Identify which cell holds the provided text, then report its [X, Y] central coordinate. 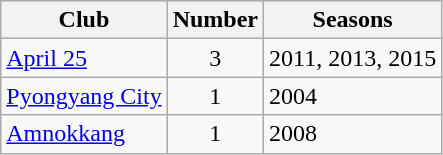
April 25 [84, 58]
Club [84, 20]
Amnokkang [84, 134]
Pyongyang City [84, 96]
2008 [353, 134]
3 [215, 58]
2004 [353, 96]
2011, 2013, 2015 [353, 58]
Seasons [353, 20]
Number [215, 20]
